Find where the given text appears and provide that cell's center as (x, y) coordinate. 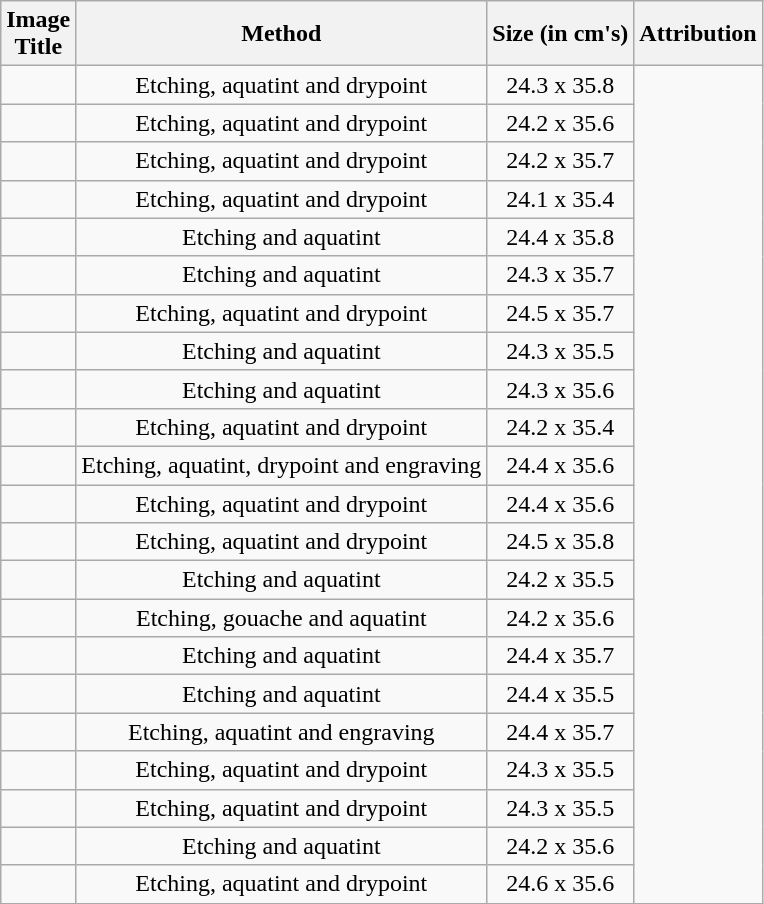
ImageTitle (38, 34)
24.3 x 35.8 (560, 85)
Etching, aquatint, drypoint and engraving (282, 465)
24.3 x 35.6 (560, 389)
24.4 x 35.5 (560, 694)
Etching, gouache and aquatint (282, 618)
Size (in cm's) (560, 34)
24.2 x 35.7 (560, 161)
Attribution (698, 34)
24.1 x 35.4 (560, 199)
24.3 x 35.7 (560, 275)
24.2 x 35.5 (560, 580)
Method (282, 34)
24.5 x 35.7 (560, 313)
24.4 x 35.8 (560, 237)
Etching, aquatint and engraving (282, 732)
24.2 x 35.4 (560, 427)
24.5 x 35.8 (560, 542)
24.6 x 35.6 (560, 884)
